From the cell containing the given text, extract its center point as [x, y] coordinate. 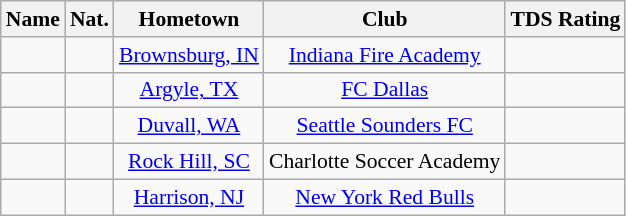
Brownsburg, IN [189, 55]
Name [33, 19]
New York Red Bulls [385, 197]
Charlotte Soccer Academy [385, 162]
Club [385, 19]
Argyle, TX [189, 90]
Duvall, WA [189, 126]
Indiana Fire Academy [385, 55]
Nat. [90, 19]
Harrison, NJ [189, 197]
Seattle Sounders FC [385, 126]
Hometown [189, 19]
TDS Rating [565, 19]
FC Dallas [385, 90]
Rock Hill, SC [189, 162]
